From the cell containing the given text, extract its center point as [x, y] coordinate. 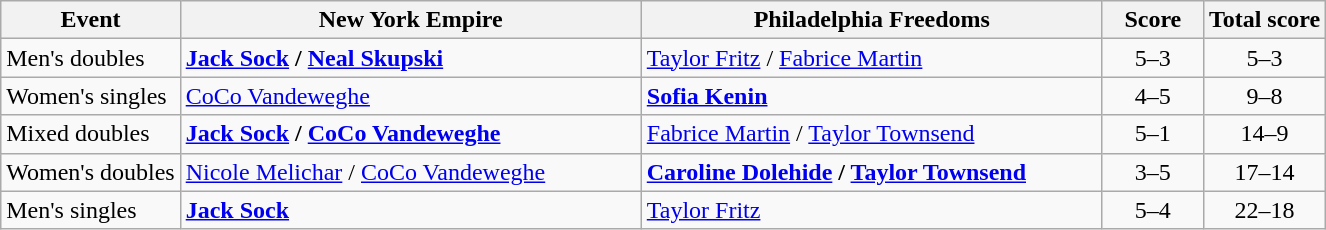
Taylor Fritz [872, 210]
5–4 [1152, 210]
Women's doubles [90, 172]
17–14 [1264, 172]
Sofia Kenin [872, 96]
22–18 [1264, 210]
3–5 [1152, 172]
CoCo Vandeweghe [410, 96]
Event [90, 20]
Men's singles [90, 210]
Caroline Dolehide / Taylor Townsend [872, 172]
Mixed doubles [90, 134]
Jack Sock / CoCo Vandeweghe [410, 134]
Fabrice Martin / Taylor Townsend [872, 134]
14–9 [1264, 134]
Women's singles [90, 96]
Jack Sock [410, 210]
5–1 [1152, 134]
Score [1152, 20]
9–8 [1264, 96]
New York Empire [410, 20]
Men's doubles [90, 58]
Nicole Melichar / CoCo Vandeweghe [410, 172]
Philadelphia Freedoms [872, 20]
Jack Sock / Neal Skupski [410, 58]
Total score [1264, 20]
Taylor Fritz / Fabrice Martin [872, 58]
4–5 [1152, 96]
